Identify which cell holds the provided text, then report its (x, y) central coordinate. 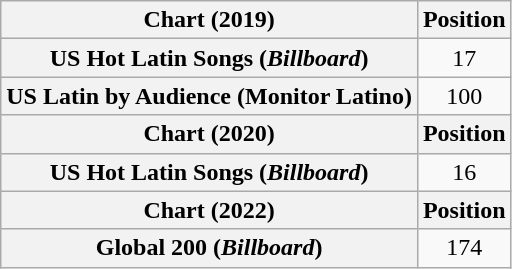
Chart (2020) (210, 134)
Global 200 (Billboard) (210, 248)
US Latin by Audience (Monitor Latino) (210, 96)
174 (464, 248)
17 (464, 58)
Chart (2019) (210, 20)
100 (464, 96)
16 (464, 172)
Chart (2022) (210, 210)
